Extract the [x, y] coordinate from the center of the cell holding the provided text.  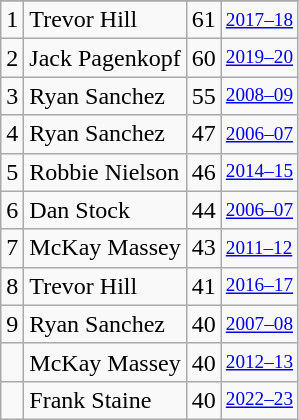
5 [12, 172]
Robbie Nielson [105, 172]
2 [12, 58]
60 [204, 58]
2022–23 [259, 400]
7 [12, 248]
9 [12, 324]
44 [204, 210]
2011–12 [259, 248]
Dan Stock [105, 210]
2007–08 [259, 324]
8 [12, 286]
Jack Pagenkopf [105, 58]
2016–17 [259, 286]
2008–09 [259, 96]
55 [204, 96]
Frank Staine [105, 400]
46 [204, 172]
61 [204, 20]
2019–20 [259, 58]
2017–18 [259, 20]
2012–13 [259, 362]
6 [12, 210]
43 [204, 248]
4 [12, 134]
41 [204, 286]
1 [12, 20]
3 [12, 96]
47 [204, 134]
2014–15 [259, 172]
